Output the (X, Y) coordinate of the center of the cell containing the given text.  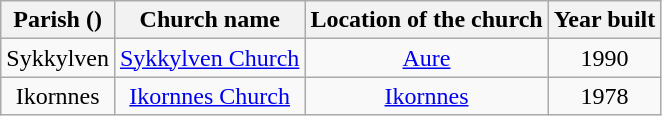
Location of the church (426, 20)
Parish () (58, 20)
Aure (426, 58)
Sykkylven (58, 58)
Sykkylven Church (209, 58)
Ikornnes Church (209, 96)
Year built (604, 20)
1990 (604, 58)
1978 (604, 96)
Church name (209, 20)
